Detect which cell encompasses the target text, then output its (x, y) center coordinate. 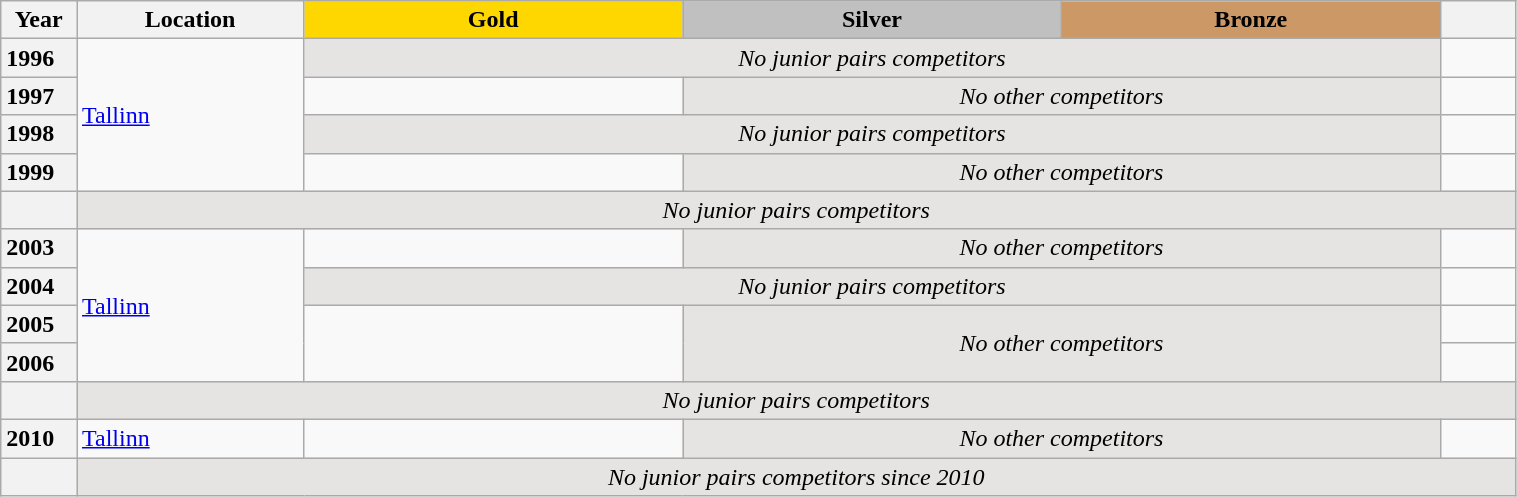
2010 (39, 438)
1999 (39, 172)
1996 (39, 58)
No junior pairs competitors since 2010 (796, 477)
Year (39, 20)
Gold (494, 20)
Silver (872, 20)
1998 (39, 134)
2006 (39, 362)
1997 (39, 96)
2003 (39, 248)
2005 (39, 324)
2004 (39, 286)
Bronze (1250, 20)
Location (190, 20)
